Search for the cell housing the specified text and yield its (X, Y) center coordinate. 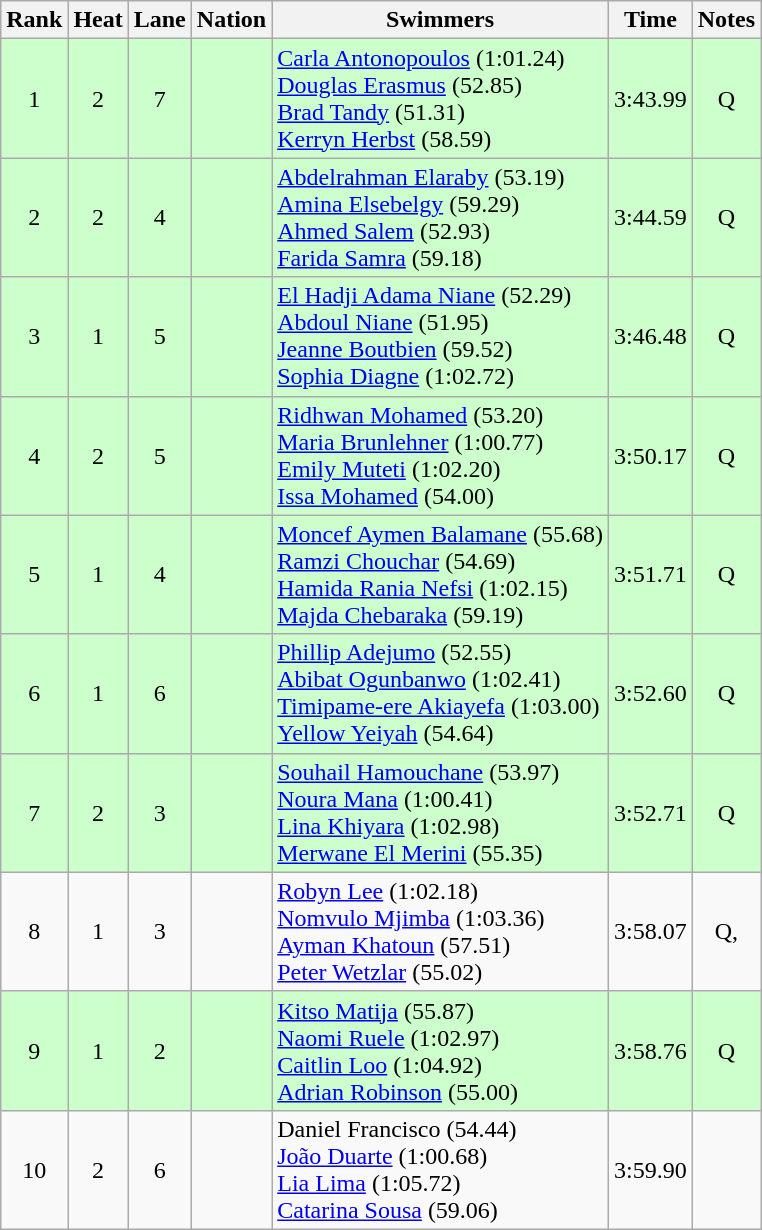
Abdelrahman Elaraby (53.19)Amina Elsebelgy (59.29)Ahmed Salem (52.93)Farida Samra (59.18) (440, 218)
Daniel Francisco (54.44)João Duarte (1:00.68)Lia Lima (1:05.72)Catarina Sousa (59.06) (440, 1170)
3:51.71 (650, 574)
3:58.76 (650, 1050)
3:44.59 (650, 218)
Lane (160, 20)
Nation (231, 20)
Moncef Aymen Balamane (55.68)Ramzi Chouchar (54.69)Hamida Rania Nefsi (1:02.15)Majda Chebaraka (59.19) (440, 574)
Ridhwan Mohamed (53.20)Maria Brunlehner (1:00.77)Emily Muteti (1:02.20)Issa Mohamed (54.00) (440, 456)
10 (34, 1170)
Carla Antonopoulos (1:01.24)Douglas Erasmus (52.85)Brad Tandy (51.31)Kerryn Herbst (58.59) (440, 98)
Swimmers (440, 20)
Souhail Hamouchane (53.97)Noura Mana (1:00.41)Lina Khiyara (1:02.98)Merwane El Merini (55.35) (440, 812)
Q, (726, 932)
Robyn Lee (1:02.18)Nomvulo Mjimba (1:03.36)Ayman Khatoun (57.51)Peter Wetzlar (55.02) (440, 932)
3:52.71 (650, 812)
Time (650, 20)
Phillip Adejumo (52.55)Abibat Ogunbanwo (1:02.41)Timipame-ere Akiayefa (1:03.00)Yellow Yeiyah (54.64) (440, 694)
Rank (34, 20)
3:52.60 (650, 694)
8 (34, 932)
Kitso Matija (55.87)Naomi Ruele (1:02.97)Caitlin Loo (1:04.92)Adrian Robinson (55.00) (440, 1050)
3:50.17 (650, 456)
3:46.48 (650, 336)
3:43.99 (650, 98)
3:59.90 (650, 1170)
3:58.07 (650, 932)
Notes (726, 20)
El Hadji Adama Niane (52.29)Abdoul Niane (51.95)Jeanne Boutbien (59.52)Sophia Diagne (1:02.72) (440, 336)
Heat (98, 20)
9 (34, 1050)
